From the cell containing the given text, extract its center point as [X, Y] coordinate. 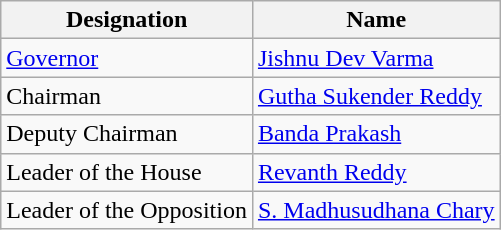
Leader of the House [127, 172]
Name [376, 20]
Banda Prakash [376, 134]
Designation [127, 20]
S. Madhusudhana Chary [376, 210]
Revanth Reddy [376, 172]
Gutha Sukender Reddy [376, 96]
Jishnu Dev Varma [376, 58]
Deputy Chairman [127, 134]
Governor [127, 58]
Leader of the Opposition [127, 210]
Chairman [127, 96]
